Determine the [x, y] coordinate at the center of the cell enclosing the given text.  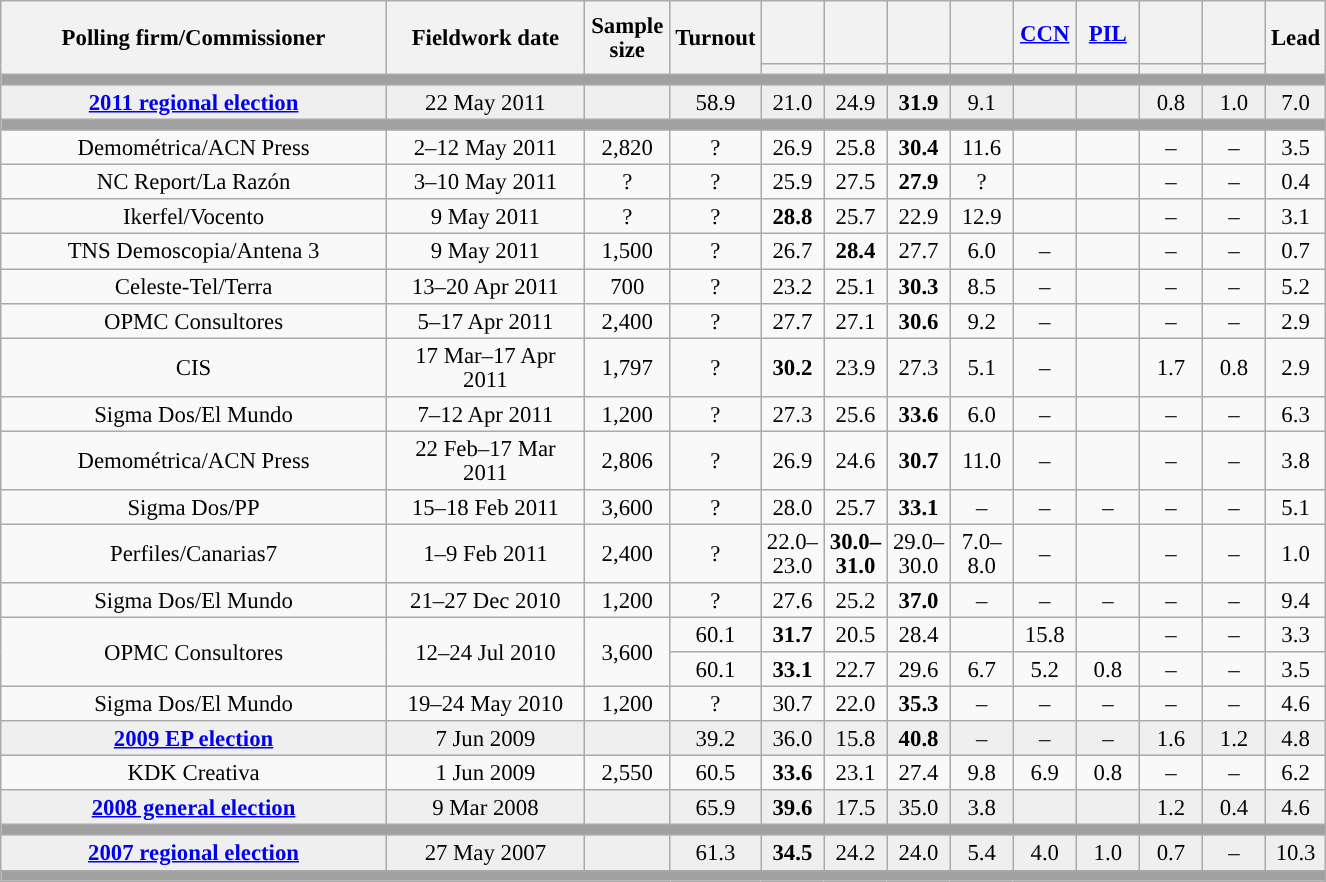
5.4 [982, 854]
2011 regional election [194, 102]
36.0 [792, 738]
2009 EP election [194, 738]
12–24 Jul 2010 [485, 652]
24.9 [856, 102]
3.3 [1296, 634]
27.6 [792, 600]
2–12 May 2011 [485, 148]
65.9 [716, 808]
22.0–23.0 [792, 554]
26.7 [792, 252]
25.9 [792, 182]
28.8 [792, 218]
25.6 [856, 414]
27.1 [856, 320]
7.0 [1296, 102]
23.1 [856, 774]
10.3 [1296, 854]
Sigma Dos/PP [194, 508]
25.1 [856, 286]
9.1 [982, 102]
24.2 [856, 854]
35.3 [918, 704]
TNS Demoscopia/Antena 3 [194, 252]
23.9 [856, 368]
30.2 [792, 368]
13–20 Apr 2011 [485, 286]
23.2 [792, 286]
35.0 [918, 808]
30.4 [918, 148]
NC Report/La Razón [194, 182]
1.6 [1170, 738]
30.3 [918, 286]
25.2 [856, 600]
Celeste-Tel/Terra [194, 286]
7.0–8.0 [982, 554]
22 May 2011 [485, 102]
Ikerfel/Vocento [194, 218]
2,820 [627, 148]
27.5 [856, 182]
2,806 [627, 460]
Lead [1296, 38]
19–24 May 2010 [485, 704]
1.7 [1170, 368]
27.9 [918, 182]
37.0 [918, 600]
11.0 [982, 460]
12.9 [982, 218]
1,797 [627, 368]
Fieldwork date [485, 38]
6.9 [1044, 774]
PIL [1108, 32]
CIS [194, 368]
4.0 [1044, 854]
9.2 [982, 320]
9 Mar 2008 [485, 808]
6.7 [982, 670]
39.6 [792, 808]
7 Jun 2009 [485, 738]
3–10 May 2011 [485, 182]
1,500 [627, 252]
30.6 [918, 320]
29.0–30.0 [918, 554]
4.8 [1296, 738]
31.9 [918, 102]
22.7 [856, 670]
60.5 [716, 774]
21–27 Dec 2010 [485, 600]
Sample size [627, 38]
Perfiles/Canarias7 [194, 554]
2008 general election [194, 808]
39.2 [716, 738]
21.0 [792, 102]
34.5 [792, 854]
Polling firm/Commissioner [194, 38]
24.6 [856, 460]
25.8 [856, 148]
29.6 [918, 670]
2,550 [627, 774]
11.6 [982, 148]
17 Mar–17 Apr 2011 [485, 368]
8.5 [982, 286]
27.4 [918, 774]
22 Feb–17 Mar 2011 [485, 460]
3.1 [1296, 218]
1 Jun 2009 [485, 774]
22.0 [856, 704]
20.5 [856, 634]
17.5 [856, 808]
Turnout [716, 38]
58.9 [716, 102]
24.0 [918, 854]
9.8 [982, 774]
28.0 [792, 508]
15–18 Feb 2011 [485, 508]
61.3 [716, 854]
9.4 [1296, 600]
22.9 [918, 218]
30.0–31.0 [856, 554]
1–9 Feb 2011 [485, 554]
KDK Creativa [194, 774]
6.2 [1296, 774]
6.3 [1296, 414]
2007 regional election [194, 854]
700 [627, 286]
31.7 [792, 634]
40.8 [918, 738]
7–12 Apr 2011 [485, 414]
27 May 2007 [485, 854]
5–17 Apr 2011 [485, 320]
CCN [1044, 32]
